Detect which cell encompasses the target text, then output its (x, y) center coordinate. 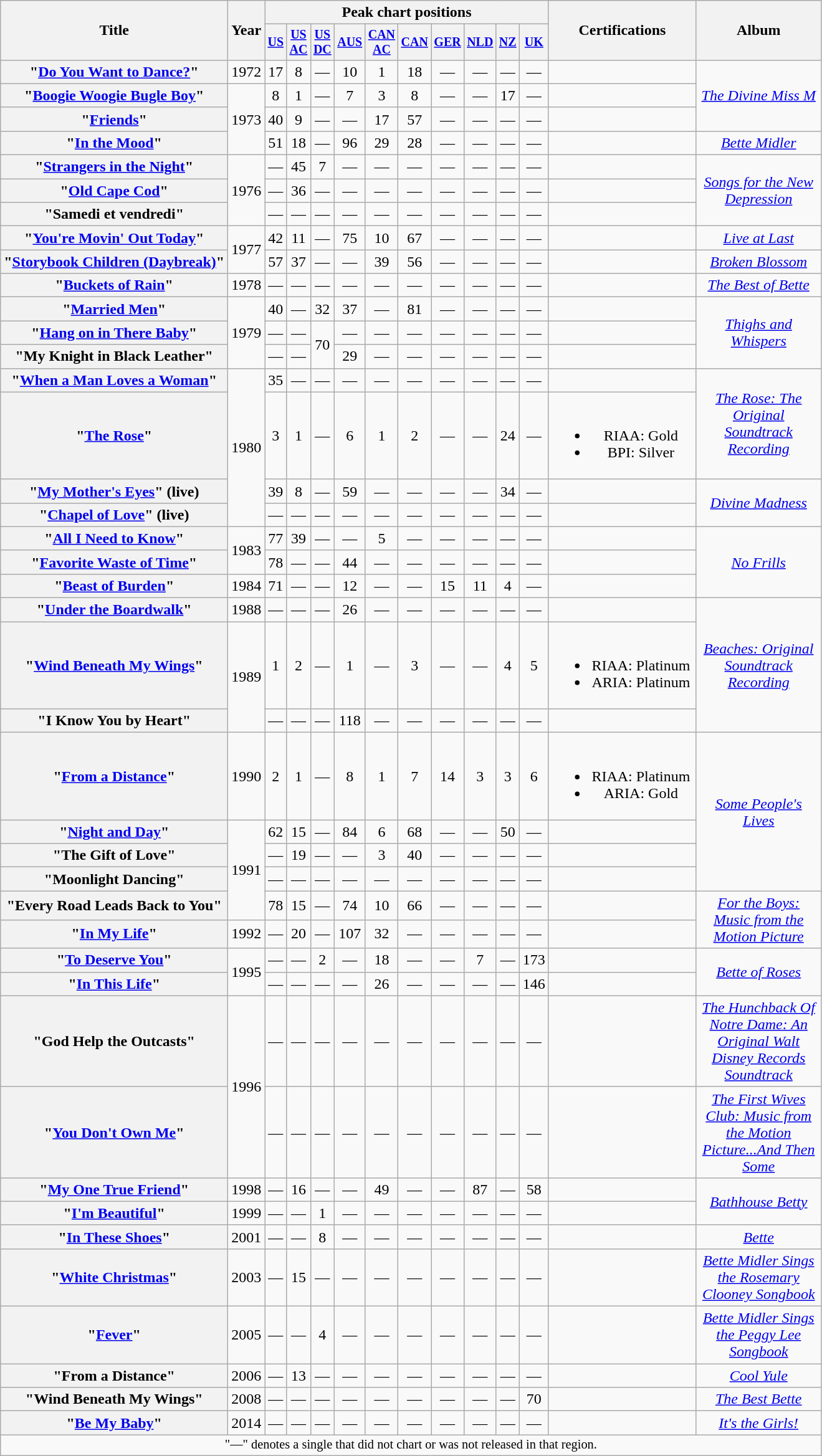
12 (350, 586)
Beaches: Original Soundtrack Recording (758, 665)
Broken Blossom (758, 262)
42 (275, 238)
"To Deserve You" (115, 960)
The Hunchback Of Notre Dame: An Original Walt Disney Records Soundtrack (758, 1041)
"In This Life" (115, 984)
"God Help the Outcasts" (115, 1041)
The Best of Bette (758, 285)
19 (299, 855)
UK (533, 42)
1979 (247, 333)
Bette Midler Sings the Rosemary Clooney Songbook (758, 1277)
No Frills (758, 562)
84 (350, 832)
87 (480, 1189)
58 (533, 1189)
"—" denotes a single that did not chart or was not released in that region. (411, 1445)
44 (350, 562)
Live at Last (758, 238)
US (275, 42)
2008 (247, 1399)
Thighs and Whispers (758, 333)
For the Boys: Music from the Motion Picture (758, 920)
1976 (247, 191)
Bette Midler (758, 143)
"Married Men" (115, 309)
"Fever" (115, 1335)
Some People's Lives (758, 812)
2001 (247, 1237)
Bathhouse Betty (758, 1201)
"The Gift of Love" (115, 855)
146 (533, 984)
67 (415, 238)
1992 (247, 934)
RIAA: PlatinumARIA: Platinum (622, 665)
Album (758, 31)
"In the Mood" (115, 143)
1977 (247, 250)
81 (415, 309)
66 (415, 905)
RIAA: GoldBPI: Silver (622, 435)
Bette (758, 1237)
1984 (247, 586)
NZ (507, 42)
Bette of Roses (758, 972)
"Buckets of Rain" (115, 285)
9 (299, 119)
The Best Bette (758, 1399)
1996 (247, 1087)
74 (350, 905)
"Do You Want to Dance?" (115, 72)
173 (533, 960)
"Favorite Waste of Time" (115, 562)
"Old Cape Cod" (115, 191)
Peak chart positions (407, 12)
Divine Madness (758, 503)
49 (381, 1189)
NLD (480, 42)
"Friends" (115, 119)
1973 (247, 119)
62 (275, 832)
20 (299, 934)
"My Knight in Black Leather" (115, 356)
Songs for the New Depression (758, 191)
14 (447, 776)
CAN (415, 42)
35 (275, 380)
2003 (247, 1277)
AUS (350, 42)
1972 (247, 72)
"Strangers in the Night" (115, 167)
"Samedi et vendredi" (115, 214)
51 (275, 143)
59 (350, 491)
1989 (247, 677)
USAC (299, 42)
CANAC (381, 42)
"You Don't Own Me" (115, 1132)
"Under the Boardwalk" (115, 610)
USDC (322, 42)
71 (275, 586)
24 (507, 435)
"In These Shoes" (115, 1237)
45 (299, 167)
16 (299, 1189)
2006 (247, 1376)
"White Christmas" (115, 1277)
96 (350, 143)
1998 (247, 1189)
13 (299, 1376)
2005 (247, 1335)
"The Rose" (115, 435)
Certifications (622, 31)
"My Mother's Eyes" (live) (115, 491)
56 (415, 262)
50 (507, 832)
1978 (247, 285)
28 (415, 143)
1988 (247, 610)
68 (415, 832)
"Boogie Woogie Bugle Boy" (115, 95)
"Chapel of Love" (live) (115, 515)
75 (350, 238)
107 (350, 934)
36 (299, 191)
"Moonlight Dancing" (115, 879)
"I Know You by Heart" (115, 721)
"All I Need to Know" (115, 538)
1995 (247, 972)
77 (275, 538)
2014 (247, 1423)
It's the Girls! (758, 1423)
The Divine Miss M (758, 95)
1983 (247, 550)
"Hang on in There Baby" (115, 333)
"Be My Baby" (115, 1423)
"My One True Friend" (115, 1189)
"Night and Day" (115, 832)
Bette Midler Sings the Peggy Lee Songbook (758, 1335)
Cool Yule (758, 1376)
1980 (247, 447)
The First Wives Club: Music from the Motion Picture...And Then Some (758, 1132)
34 (507, 491)
"Storybook Children (Daybreak)" (115, 262)
RIAA: PlatinumARIA: Gold (622, 776)
"Beast of Burden" (115, 586)
1991 (247, 870)
"Every Road Leads Back to You" (115, 905)
Title (115, 31)
Year (247, 31)
"You're Movin' Out Today" (115, 238)
118 (350, 721)
GER (447, 42)
"I'm Beautiful" (115, 1213)
1990 (247, 776)
1999 (247, 1213)
The Rose: The Original Soundtrack Recording (758, 424)
"In My Life" (115, 934)
"When a Man Loves a Woman" (115, 380)
